Output the (X, Y) coordinate of the center of the cell containing the given text.  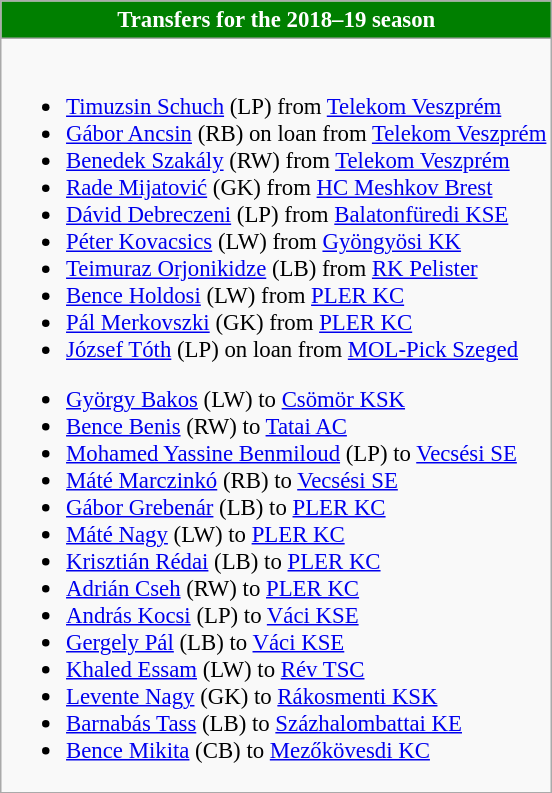
Transfers for the 2018–19 season (276, 20)
